Return (x, y) of the center of cell containing provided text 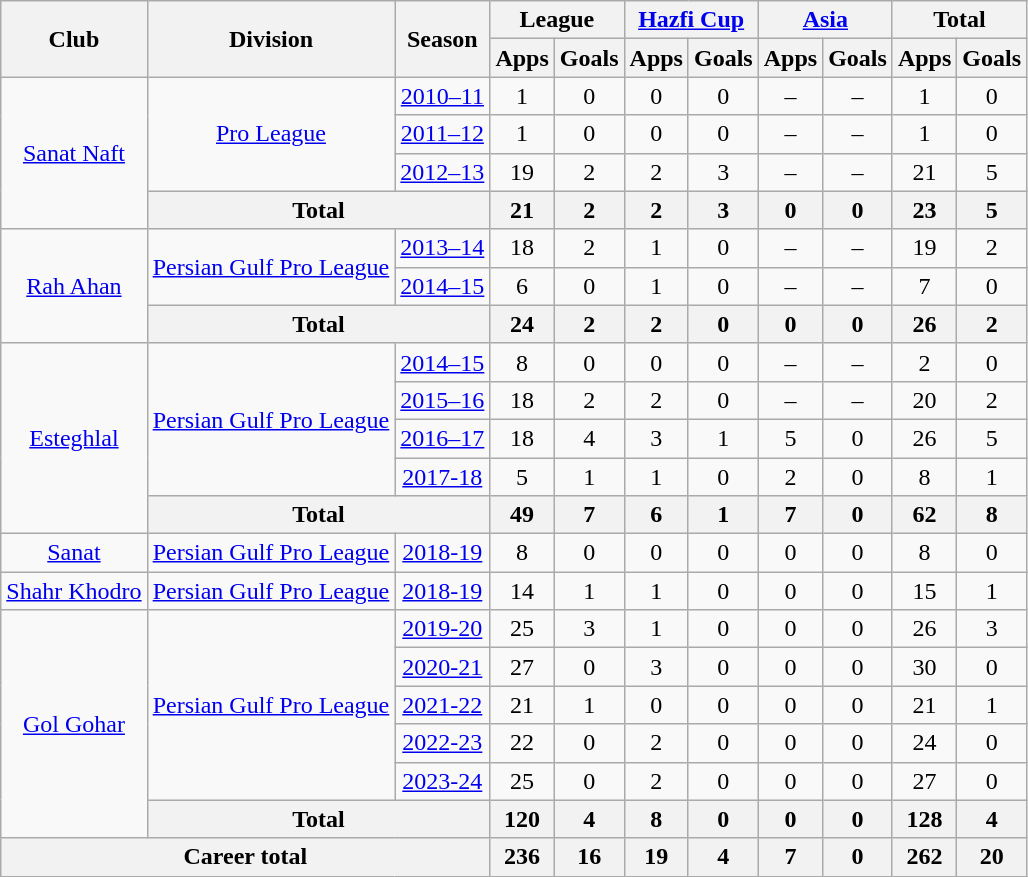
Shahr Khodro (74, 591)
Club (74, 39)
Season (442, 39)
Sanat Naft (74, 153)
League (557, 20)
14 (522, 591)
2013–14 (442, 248)
Asia (825, 20)
Sanat (74, 553)
23 (924, 210)
2022-23 (442, 743)
Pro League (271, 134)
2021-22 (442, 705)
Gol Gohar (74, 724)
2023-24 (442, 781)
2010–11 (442, 96)
120 (522, 819)
2012–13 (442, 172)
2015–16 (442, 400)
Hazfi Cup (691, 20)
2020-21 (442, 667)
2019-20 (442, 629)
236 (522, 857)
15 (924, 591)
49 (522, 515)
22 (522, 743)
128 (924, 819)
262 (924, 857)
2016–17 (442, 438)
Esteghlal (74, 438)
62 (924, 515)
Career total (246, 857)
2017-18 (442, 477)
30 (924, 667)
Rah Ahan (74, 286)
Division (271, 39)
2011–12 (442, 134)
16 (589, 857)
